Return [X, Y] of the center of cell containing provided text 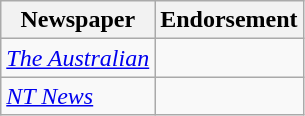
Newspaper [78, 20]
Endorsement [229, 20]
NT News [78, 96]
The Australian [78, 58]
